Capture the cell that displays the provided text and extract its (X, Y) central coordinate. 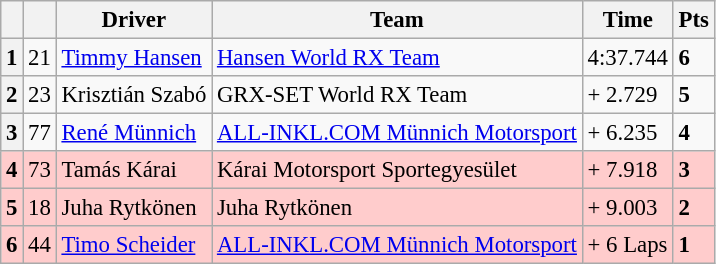
77 (40, 133)
Krisztián Szabó (134, 95)
44 (40, 245)
Hansen World RX Team (398, 58)
+ 9.003 (628, 208)
+ 6 Laps (628, 245)
+ 7.918 (628, 170)
Time (628, 20)
Team (398, 20)
18 (40, 208)
Pts (694, 20)
René Münnich (134, 133)
Kárai Motorsport Sportegyesület (398, 170)
Timo Scheider (134, 245)
4:37.744 (628, 58)
23 (40, 95)
+ 6.235 (628, 133)
GRX-SET World RX Team (398, 95)
Tamás Kárai (134, 170)
Timmy Hansen (134, 58)
+ 2.729 (628, 95)
Driver (134, 20)
73 (40, 170)
21 (40, 58)
